Capture the cell that displays the provided text and extract its (X, Y) central coordinate. 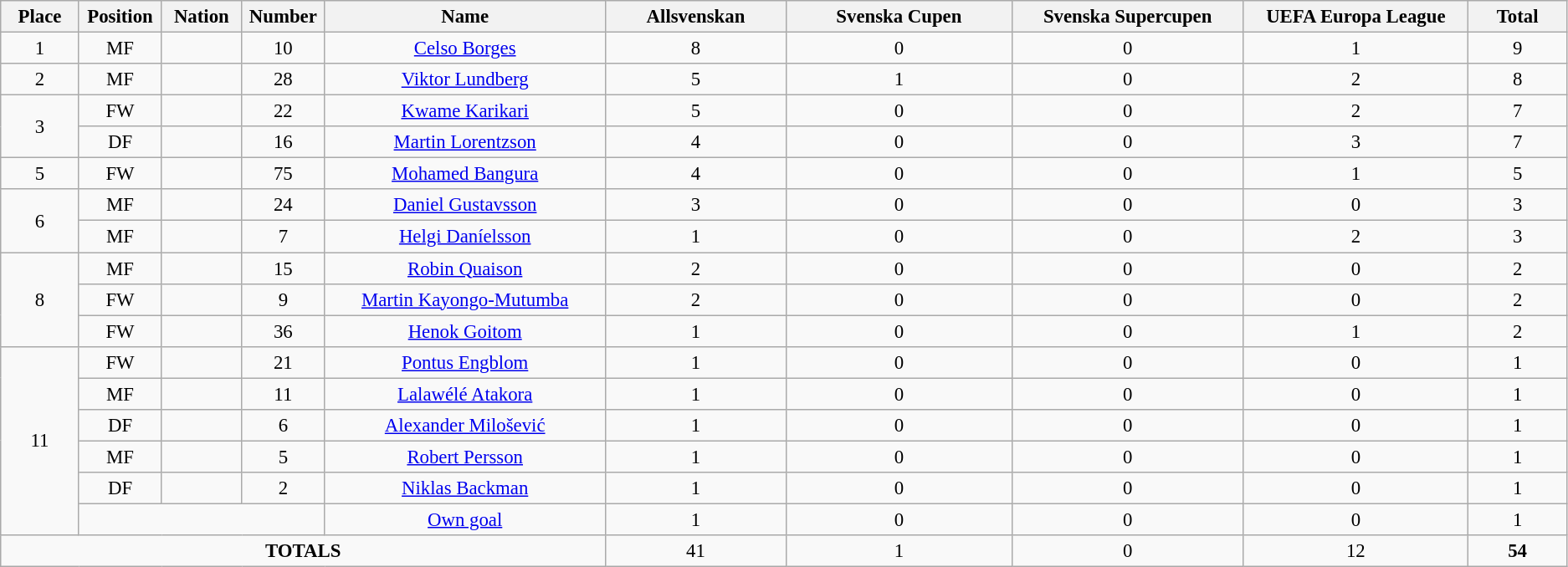
10 (283, 49)
Viktor Lundberg (465, 79)
Name (465, 17)
UEFA Europa League (1355, 17)
Kwame Karikari (465, 111)
Allsvenskan (696, 17)
41 (696, 551)
12 (1355, 551)
Niklas Backman (465, 488)
Total (1518, 17)
24 (283, 205)
Lalawélé Atakora (465, 394)
Daniel Gustavsson (465, 205)
75 (283, 174)
Alexander Milošević (465, 426)
Number (283, 17)
Place (40, 17)
36 (283, 331)
Own goal (465, 519)
Robin Quaison (465, 268)
Henok Goitom (465, 331)
Svenska Cupen (899, 17)
TOTALS (303, 551)
16 (283, 142)
22 (283, 111)
Pontus Engblom (465, 362)
Nation (202, 17)
Robert Persson (465, 457)
Helgi Daníelsson (465, 237)
54 (1518, 551)
Position (120, 17)
Svenska Supercupen (1128, 17)
Martin Lorentzson (465, 142)
Celso Borges (465, 49)
Martin Kayongo-Mutumba (465, 299)
28 (283, 79)
15 (283, 268)
21 (283, 362)
Mohamed Bangura (465, 174)
